From the cell containing the given text, extract its center point as (x, y) coordinate. 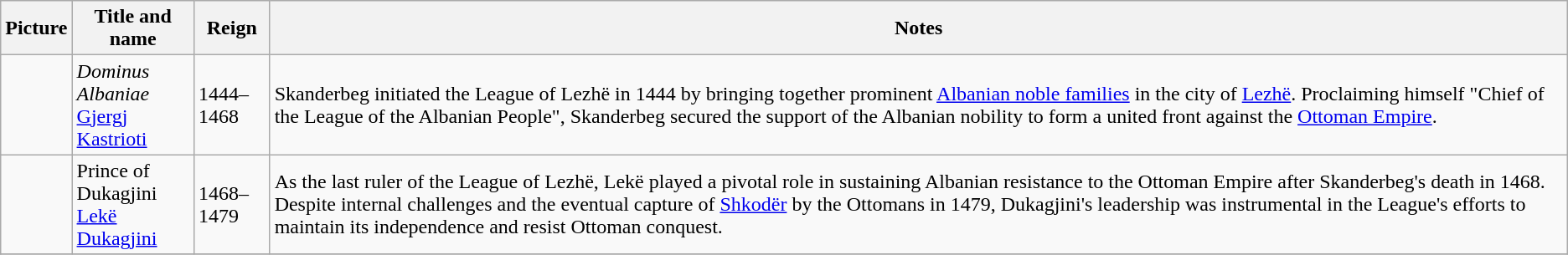
Prince of DukagjiniLekë Dukagjini (132, 204)
Title and name (132, 28)
1444–1468 (231, 105)
Picture (37, 28)
Dominus AlbaniaeGjergj Kastrioti (132, 105)
Reign (231, 28)
Notes (918, 28)
1468–1479 (231, 204)
